Determine the (x, y) coordinate at the center of the cell enclosing the given text.  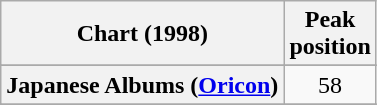
Chart (1998) (142, 34)
Peakposition (330, 34)
Japanese Albums (Oricon) (142, 85)
58 (330, 85)
